Provide the (x, y) coordinate of the cell's center where the given text is located.  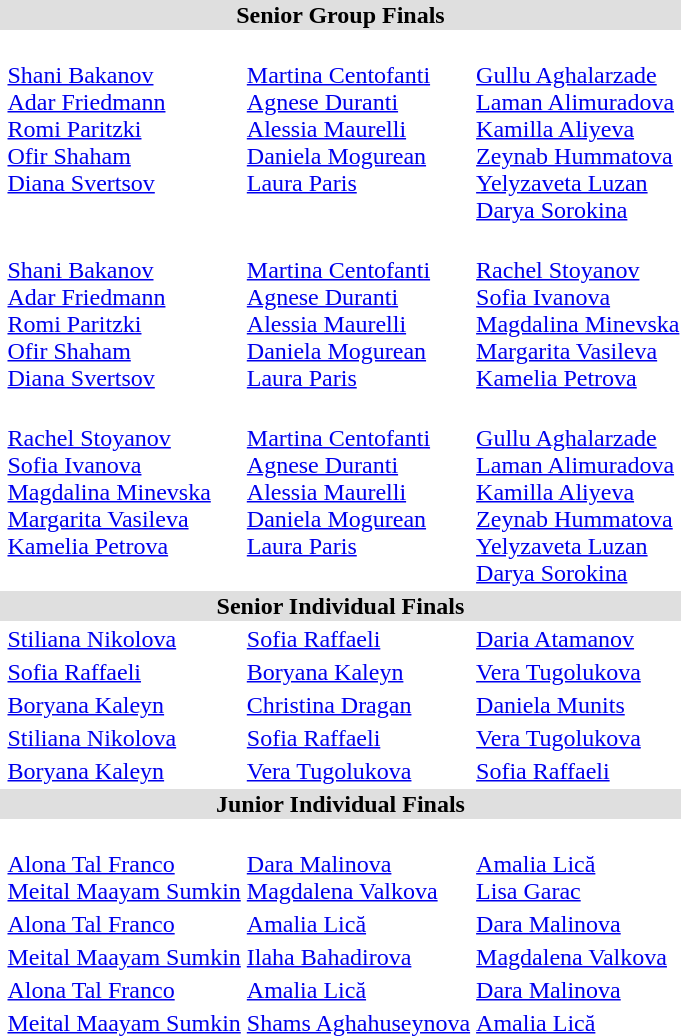
Junior Individual Finals (340, 804)
Daniela Munits (578, 705)
Christina Dragan (358, 705)
Alona Tal FrancoMeital Maayam Sumkin (124, 864)
Daria Atamanov (578, 639)
Senior Group Finals (340, 15)
Senior Individual Finals (340, 606)
Magdalena Valkova (578, 957)
Meital Maayam Sumkin (124, 957)
Ilaha Bahadirova (358, 957)
Amalia LicăLisa Garac (578, 864)
Dara MalinovaMagdalena Valkova (358, 864)
